Capture the cell that displays the provided text and extract its (x, y) central coordinate. 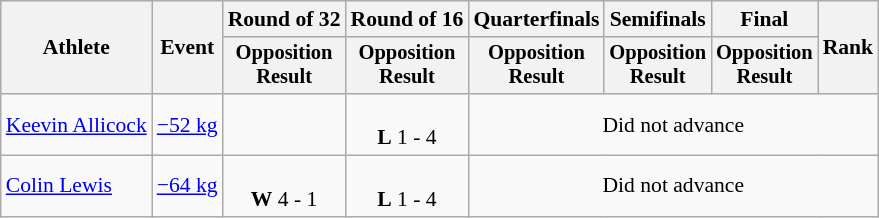
−52 kg (188, 124)
Round of 32 (284, 19)
Athlete (76, 48)
Round of 16 (408, 19)
Rank (848, 48)
Event (188, 48)
Semifinals (658, 19)
−64 kg (188, 186)
Quarterfinals (536, 19)
Final (764, 19)
Colin Lewis (76, 186)
W 4 - 1 (284, 186)
Keevin Allicock (76, 124)
